Locate the cell with the specified text and output its [x, y] center coordinate. 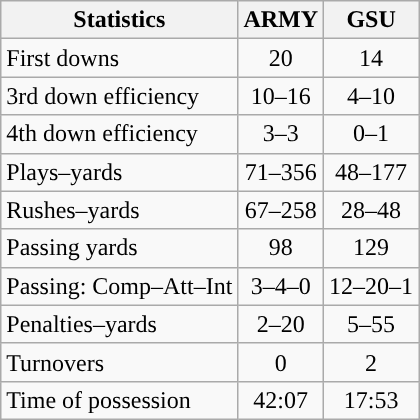
20 [281, 58]
3–3 [281, 134]
28–48 [372, 210]
2–20 [281, 324]
Penalties–yards [120, 324]
GSU [372, 20]
Time of possession [120, 400]
48–177 [372, 172]
0–1 [372, 134]
12–20–1 [372, 286]
0 [281, 362]
Passing: Comp–Att–Int [120, 286]
42:07 [281, 400]
4th down efficiency [120, 134]
ARMY [281, 20]
14 [372, 58]
Rushes–yards [120, 210]
10–16 [281, 96]
129 [372, 248]
2 [372, 362]
First downs [120, 58]
Turnovers [120, 362]
3rd down efficiency [120, 96]
71–356 [281, 172]
Statistics [120, 20]
67–258 [281, 210]
5–55 [372, 324]
Plays–yards [120, 172]
Passing yards [120, 248]
17:53 [372, 400]
98 [281, 248]
4–10 [372, 96]
3–4–0 [281, 286]
